Detect which cell encompasses the target text, then output its (X, Y) center coordinate. 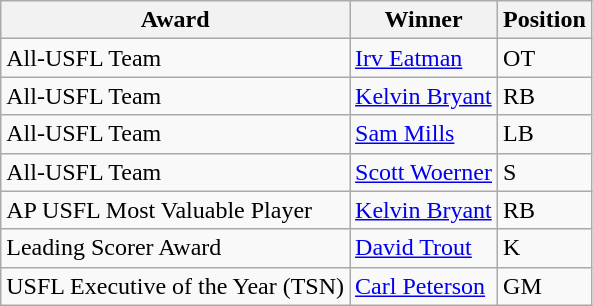
Leading Scorer Award (176, 248)
LB (545, 134)
OT (545, 58)
Sam Mills (424, 134)
USFL Executive of the Year (TSN) (176, 286)
GM (545, 286)
Award (176, 20)
Scott Woerner (424, 172)
AP USFL Most Valuable Player (176, 210)
S (545, 172)
Irv Eatman (424, 58)
David Trout (424, 248)
Winner (424, 20)
Carl Peterson (424, 286)
Position (545, 20)
K (545, 248)
